Pinpoint the cell where the given text exists, returning its [x, y] midpoint coordinate. 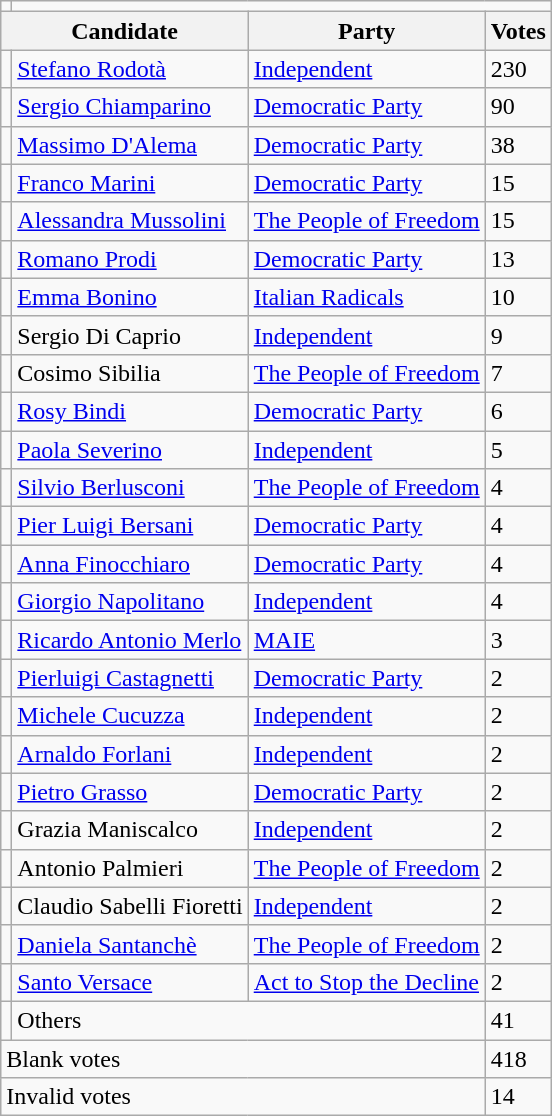
3 [518, 640]
90 [518, 107]
Others [248, 1020]
Paola Severino [130, 449]
14 [518, 1097]
Giorgio Napolitano [130, 602]
Act to Stop the Decline [366, 982]
5 [518, 449]
Santo Versace [130, 982]
Cosimo Sibilia [130, 373]
Grazia Maniscalco [130, 830]
230 [518, 69]
Claudio Sabelli Fioretti [130, 906]
Ricardo Antonio Merlo [130, 640]
10 [518, 297]
Sergio Chiamparino [130, 107]
Sergio Di Caprio [130, 335]
7 [518, 373]
9 [518, 335]
Italian Radicals [366, 297]
Rosy Bindi [130, 411]
6 [518, 411]
Arnaldo Forlani [130, 754]
418 [518, 1059]
Blank votes [243, 1059]
Daniela Santanchè [130, 944]
Anna Finocchiaro [130, 564]
Pietro Grasso [130, 792]
Romano Prodi [130, 259]
38 [518, 145]
Emma Bonino [130, 297]
Massimo D'Alema [130, 145]
Michele Cucuzza [130, 716]
MAIE [366, 640]
Pierluigi Castagnetti [130, 678]
Votes [518, 31]
Pier Luigi Bersani [130, 526]
Silvio Berlusconi [130, 488]
Alessandra Mussolini [130, 221]
Stefano Rodotà [130, 69]
13 [518, 259]
Franco Marini [130, 183]
Party [366, 31]
Candidate [124, 31]
Invalid votes [243, 1097]
41 [518, 1020]
Antonio Palmieri [130, 868]
